Return the (x, y) coordinate for the center point of the cell that contains the specified text.  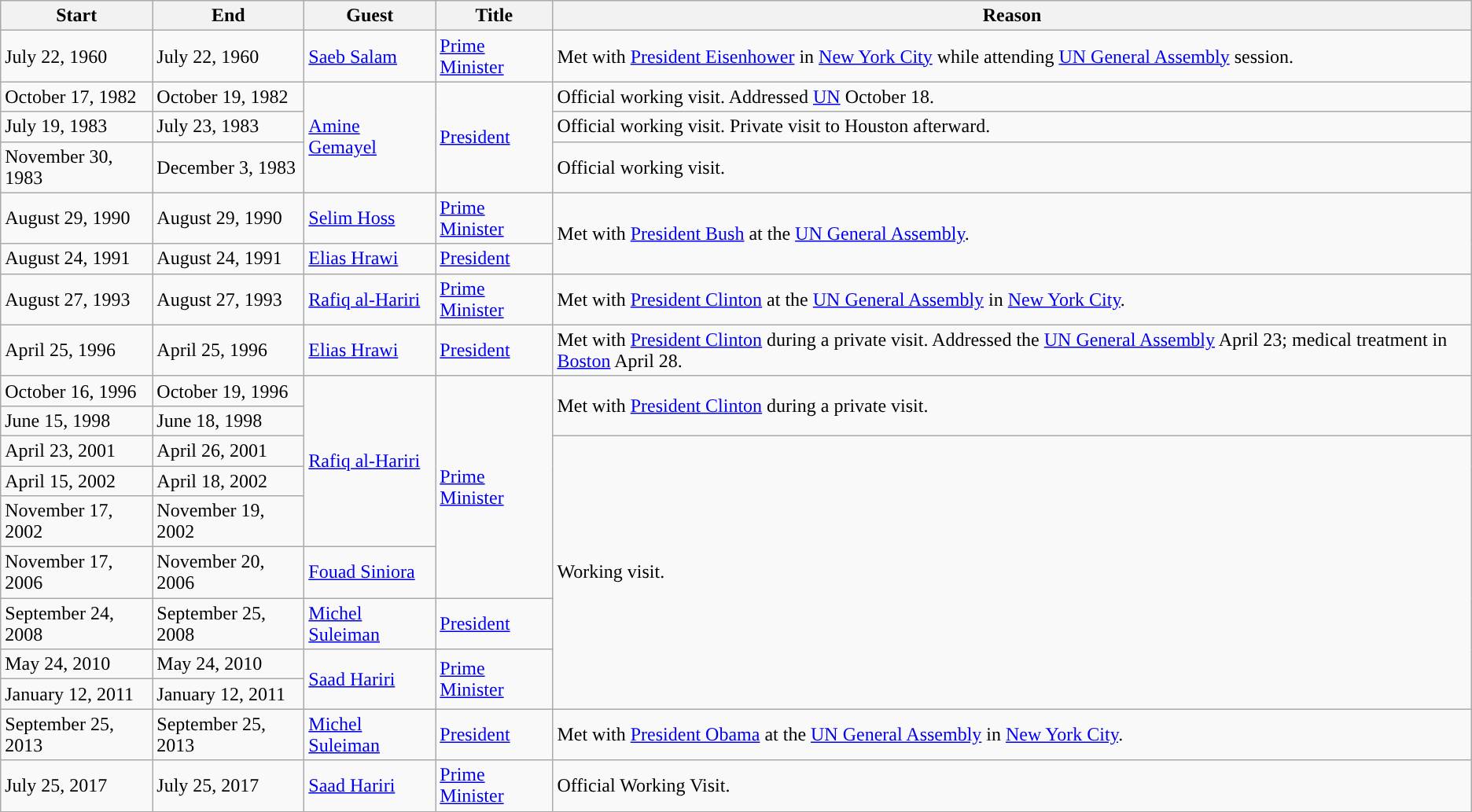
Title (494, 16)
Start (77, 16)
November 17, 2006 (77, 572)
July 23, 1983 (228, 127)
November 20, 2006 (228, 572)
October 16, 1996 (77, 391)
Selim Hoss (370, 219)
Met with President Clinton during a private visit. (1012, 406)
October 17, 1982 (77, 97)
April 18, 2002 (228, 480)
July 19, 1983 (77, 127)
Official working visit. Private visit to Houston afterward. (1012, 127)
Met with President Clinton at the UN General Assembly in New York City. (1012, 299)
November 17, 2002 (77, 522)
September 25, 2008 (228, 624)
Met with President Obama at the UN General Assembly in New York City. (1012, 734)
October 19, 1982 (228, 97)
Met with President Bush at the UN General Assembly. (1012, 233)
October 19, 1996 (228, 391)
Amine Gemayel (370, 137)
Working visit. (1012, 572)
November 19, 2002 (228, 522)
September 24, 2008 (77, 624)
Reason (1012, 16)
December 3, 1983 (228, 167)
Official Working Visit. (1012, 786)
End (228, 16)
April 15, 2002 (77, 480)
November 30, 1983 (77, 167)
Official working visit. (1012, 167)
April 26, 2001 (228, 450)
June 15, 1998 (77, 421)
April 23, 2001 (77, 450)
Guest (370, 16)
Met with President Eisenhower in New York City while attending UN General Assembly session. (1012, 57)
Met with President Clinton during a private visit. Addressed the UN General Assembly April 23; medical treatment in Boston April 28. (1012, 351)
June 18, 1998 (228, 421)
Fouad Siniora (370, 572)
Official working visit. Addressed UN October 18. (1012, 97)
Saeb Salam (370, 57)
